Find where the given text appears and provide that cell's center as (X, Y) coordinate. 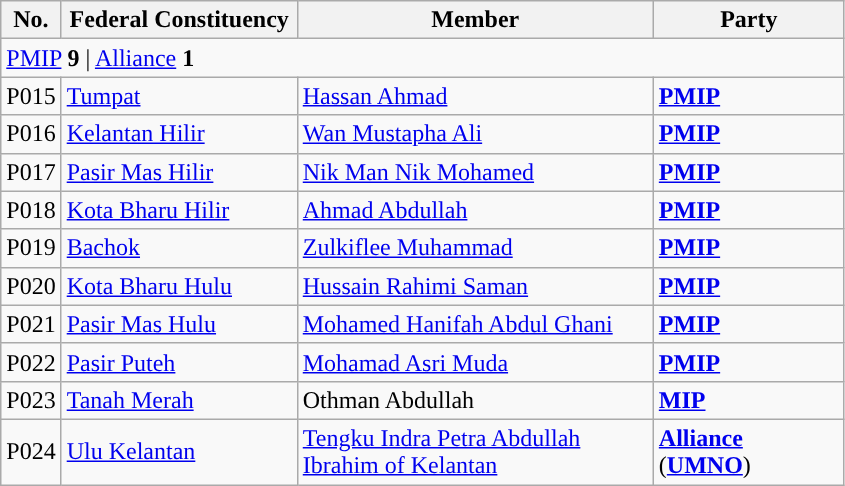
Hussain Rahimi Saman (475, 286)
Tumpat (179, 96)
Othman Abdullah (475, 400)
Bachok (179, 248)
Tanah Merah (179, 400)
Hassan Ahmad (475, 96)
Tengku Indra Petra Abdullah Ibrahim of Kelantan (475, 452)
P019 (31, 248)
Ulu Kelantan (179, 452)
Ahmad Abdullah (475, 210)
Mohamad Asri Muda (475, 362)
P015 (31, 96)
No. (31, 20)
P024 (31, 452)
Pasir Mas Hilir (179, 172)
Pasir Mas Hulu (179, 324)
P020 (31, 286)
P022 (31, 362)
Member (475, 20)
MIP (748, 400)
P016 (31, 134)
Kota Bharu Hulu (179, 286)
Wan Mustapha Ali (475, 134)
P018 (31, 210)
Pasir Puteh (179, 362)
Kelantan Hilir (179, 134)
P017 (31, 172)
Nik Man Nik Mohamed (475, 172)
PMIP 9 | Alliance 1 (423, 58)
Kota Bharu Hilir (179, 210)
Zulkiflee Muhammad (475, 248)
Party (748, 20)
P021 (31, 324)
P023 (31, 400)
Alliance (UMNO) (748, 452)
Federal Constituency (179, 20)
Mohamed Hanifah Abdul Ghani (475, 324)
